Capture the cell that displays the provided text and extract its (X, Y) central coordinate. 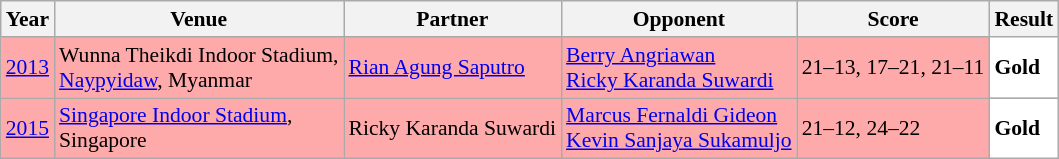
Singapore Indoor Stadium,Singapore (198, 128)
Year (28, 19)
Rian Agung Saputro (453, 68)
Wunna Theikdi Indoor Stadium,Naypyidaw, Myanmar (198, 68)
Ricky Karanda Suwardi (453, 128)
Opponent (679, 19)
21–13, 17–21, 21–11 (894, 68)
2013 (28, 68)
Score (894, 19)
Marcus Fernaldi Gideon Kevin Sanjaya Sukamuljo (679, 128)
21–12, 24–22 (894, 128)
Venue (198, 19)
Partner (453, 19)
2015 (28, 128)
Berry Angriawan Ricky Karanda Suwardi (679, 68)
Result (1024, 19)
